From the cell containing the given text, extract its center point as (X, Y) coordinate. 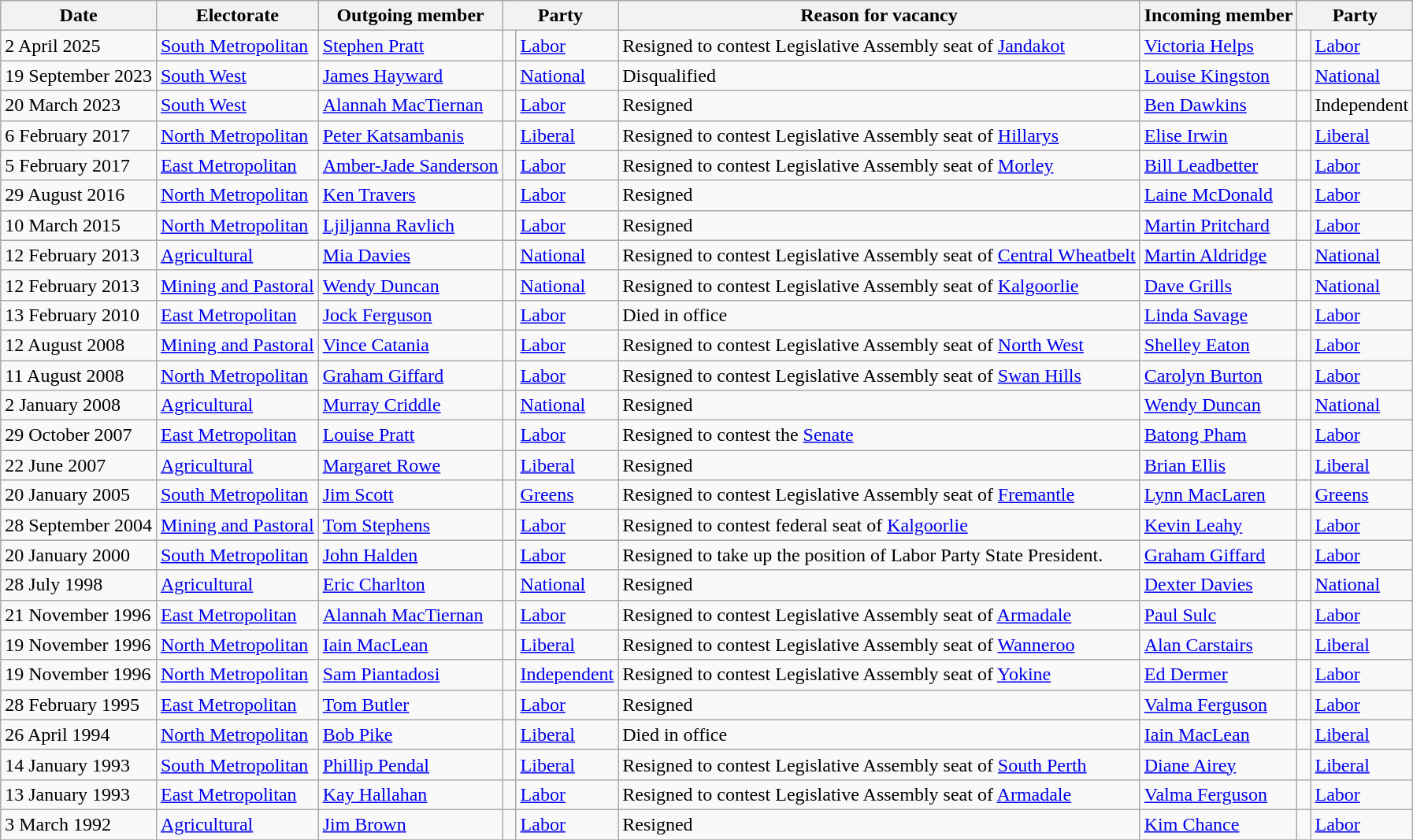
2 January 2008 (79, 405)
Victoria Helps (1218, 46)
2 April 2025 (79, 46)
Resigned to contest Legislative Assembly seat of Fremantle (879, 495)
Shelley Eaton (1218, 345)
Amber-Jade Sanderson (410, 165)
28 February 1995 (79, 705)
Martin Aldridge (1218, 255)
Sam Piantadosi (410, 675)
Jock Ferguson (410, 315)
Paul Sulc (1218, 615)
Resigned to contest Legislative Assembly seat of Swan Hills (879, 376)
Murray Criddle (410, 405)
21 November 1996 (79, 615)
3 March 1992 (79, 824)
14 January 1993 (79, 764)
Diane Airey (1218, 764)
Margaret Rowe (410, 465)
Ben Dawkins (1218, 105)
Resigned to contest Legislative Assembly seat of Morley (879, 165)
Tom Butler (410, 705)
20 January 2005 (79, 495)
Martin Pritchard (1218, 225)
Reason for vacancy (879, 16)
Eric Charlton (410, 585)
Laine McDonald (1218, 195)
28 July 1998 (79, 585)
5 February 2017 (79, 165)
Louise Kingston (1218, 76)
Brian Ellis (1218, 465)
Resigned to contest Legislative Assembly seat of South Perth (879, 764)
Resigned to take up the position of Labor Party State President. (879, 555)
Incoming member (1218, 16)
Ljiljanna Ravlich (410, 225)
Louise Pratt (410, 435)
Disqualified (879, 76)
Batong Pham (1218, 435)
29 August 2016 (79, 195)
Date (79, 16)
6 February 2017 (79, 135)
Vince Catania (410, 345)
Carolyn Burton (1218, 376)
13 February 2010 (79, 315)
Peter Katsambanis (410, 135)
20 January 2000 (79, 555)
22 June 2007 (79, 465)
Resigned to contest Legislative Assembly seat of North West (879, 345)
Lynn MacLaren (1218, 495)
Dexter Davies (1218, 585)
Electorate (237, 16)
20 March 2023 (79, 105)
John Halden (410, 555)
Stephen Pratt (410, 46)
Bob Pike (410, 735)
Resigned to contest Legislative Assembly seat of Central Wheatbelt (879, 255)
Resigned to contest Legislative Assembly seat of Kalgoorlie (879, 285)
13 January 1993 (79, 794)
Kim Chance (1218, 824)
Linda Savage (1218, 315)
10 March 2015 (79, 225)
Alan Carstairs (1218, 645)
11 August 2008 (79, 376)
Ken Travers (410, 195)
Resigned to contest Legislative Assembly seat of Yokine (879, 675)
Resigned to contest Legislative Assembly seat of Hillarys (879, 135)
James Hayward (410, 76)
28 September 2004 (79, 525)
29 October 2007 (79, 435)
19 September 2023 (79, 76)
Ed Dermer (1218, 675)
Jim Scott (410, 495)
Bill Leadbetter (1218, 165)
Kay Hallahan (410, 794)
Tom Stephens (410, 525)
Elise Irwin (1218, 135)
Phillip Pendal (410, 764)
12 August 2008 (79, 345)
Resigned to contest the Senate (879, 435)
Mia Davies (410, 255)
Outgoing member (410, 16)
Resigned to contest Legislative Assembly seat of Jandakot (879, 46)
Jim Brown (410, 824)
Dave Grills (1218, 285)
Resigned to contest Legislative Assembly seat of Wanneroo (879, 645)
26 April 1994 (79, 735)
Kevin Leahy (1218, 525)
Resigned to contest federal seat of Kalgoorlie (879, 525)
